Locate the cell with the specified text and output its (x, y) center coordinate. 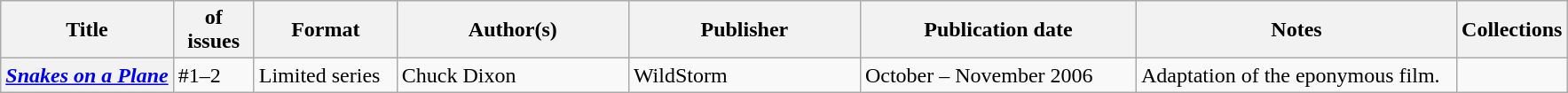
Publication date (997, 30)
Notes (1296, 30)
Format (325, 30)
Publisher (744, 30)
Title (87, 30)
of issues (213, 30)
October – November 2006 (997, 75)
Limited series (325, 75)
Adaptation of the eponymous film. (1296, 75)
Snakes on a Plane (87, 75)
Author(s) (513, 30)
WildStorm (744, 75)
#1–2 (213, 75)
Chuck Dixon (513, 75)
Collections (1512, 30)
